Determine the (x, y) coordinate at the center of the cell enclosing the given text.  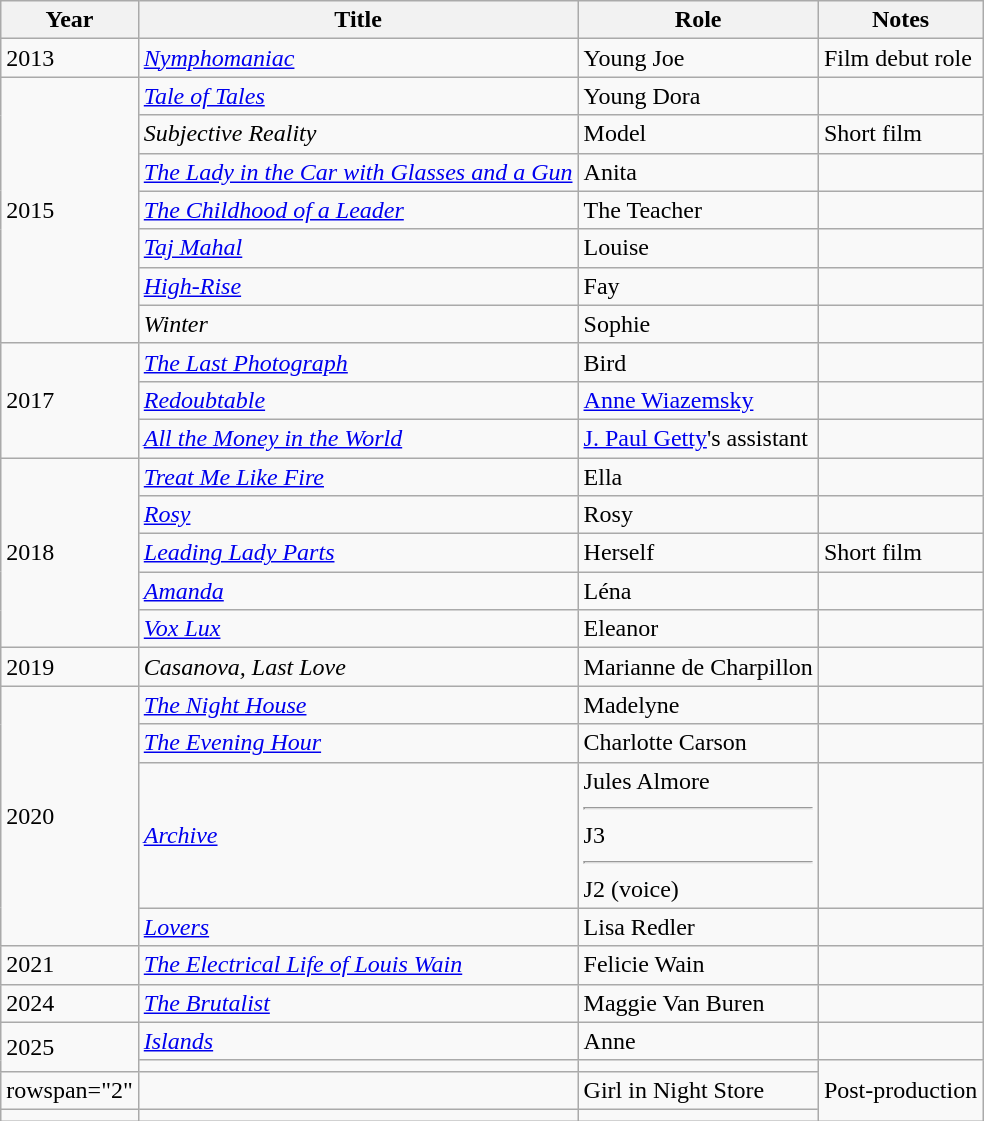
Maggie Van Buren (698, 1003)
Charlotte Carson (698, 743)
Title (358, 20)
Casanova, Last Love (358, 667)
Subjective Reality (358, 134)
2019 (70, 667)
Model (698, 134)
Amanda (358, 591)
2025 (70, 1046)
Tale of Tales (358, 96)
Young Dora (698, 96)
Ella (698, 477)
The Teacher (698, 210)
2015 (70, 210)
The Lady in the Car with Glasses and a Gun (358, 172)
Fay (698, 286)
Eleanor (698, 629)
Girl in Night Store (698, 1090)
The Last Photograph (358, 362)
Redoubtable (358, 400)
Lisa Redler (698, 927)
Taj Mahal (358, 248)
Young Joe (698, 58)
The Night House (358, 705)
2020 (70, 816)
Vox Lux (358, 629)
The Childhood of a Leader (358, 210)
2024 (70, 1003)
Treat Me Like Fire (358, 477)
Archive (358, 835)
Louise (698, 248)
The Electrical Life of Louis Wain (358, 965)
Léna (698, 591)
rowspan="2" (70, 1090)
Felicie Wain (698, 965)
Winter (358, 324)
Sophie (698, 324)
The Brutalist (358, 1003)
2017 (70, 400)
Role (698, 20)
Nymphomaniac (358, 58)
Year (70, 20)
High-Rise (358, 286)
Post-production (900, 1090)
Herself (698, 553)
Film debut role (900, 58)
Anne Wiazemsky (698, 400)
Anita (698, 172)
2018 (70, 553)
Madelyne (698, 705)
Jules AlmoreJ3J2 (voice) (698, 835)
Leading Lady Parts (358, 553)
All the Money in the World (358, 438)
Bird (698, 362)
J. Paul Getty's assistant (698, 438)
2013 (70, 58)
Lovers (358, 927)
Islands (358, 1041)
Notes (900, 20)
The Evening Hour (358, 743)
Marianne de Charpillon (698, 667)
Anne (698, 1041)
2021 (70, 965)
